Provide the (x, y) coordinate of the cell's center where the given text is located.  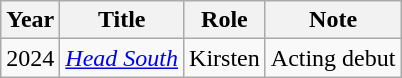
Role (225, 20)
Head South (122, 58)
Year (30, 20)
2024 (30, 58)
Title (122, 20)
Note (333, 20)
Acting debut (333, 58)
Kirsten (225, 58)
